Determine the [X, Y] coordinate at the center of the cell enclosing the given text.  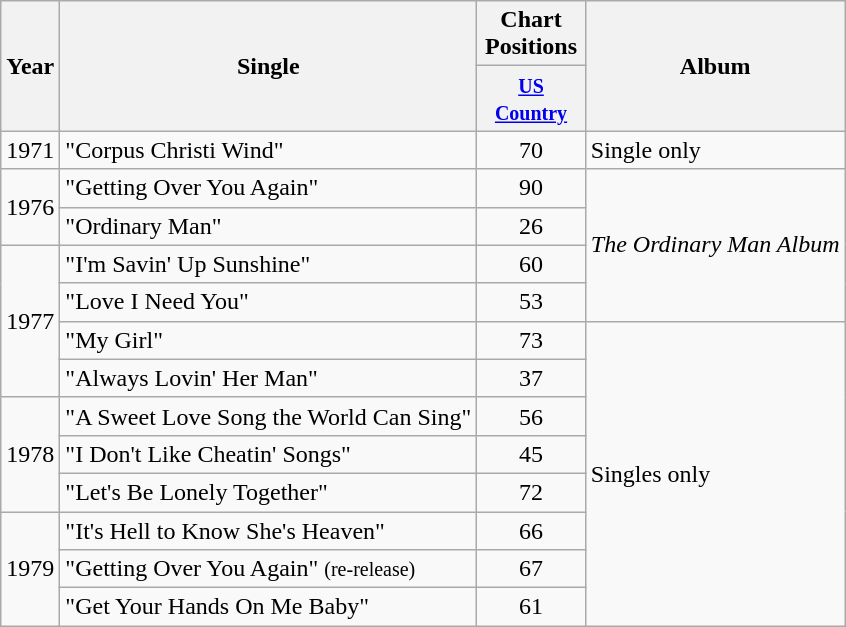
90 [532, 188]
Year [30, 66]
"Always Lovin' Her Man" [268, 378]
"It's Hell to Know She's Heaven" [268, 531]
56 [532, 416]
"Corpus Christi Wind" [268, 150]
1978 [30, 454]
US Country [532, 98]
Album [715, 66]
Chart Positions [532, 34]
Singles only [715, 473]
73 [532, 340]
"I'm Savin' Up Sunshine" [268, 264]
45 [532, 454]
1977 [30, 321]
60 [532, 264]
1976 [30, 207]
"A Sweet Love Song the World Can Sing" [268, 416]
"Love I Need You" [268, 302]
1979 [30, 569]
"Ordinary Man" [268, 226]
53 [532, 302]
37 [532, 378]
The Ordinary Man Album [715, 245]
67 [532, 569]
72 [532, 492]
"I Don't Like Cheatin' Songs" [268, 454]
26 [532, 226]
66 [532, 531]
"Getting Over You Again" [268, 188]
Single only [715, 150]
Single [268, 66]
"My Girl" [268, 340]
"Getting Over You Again" (re-release) [268, 569]
1971 [30, 150]
"Get Your Hands On Me Baby" [268, 607]
"Let's Be Lonely Together" [268, 492]
70 [532, 150]
61 [532, 607]
